For the text-containing cell, return its midpoint in [x, y] coordinate format. 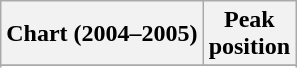
Chart (2004–2005) [102, 34]
Peakposition [249, 34]
